Extract the (X, Y) coordinate from the center of the cell holding the provided text.  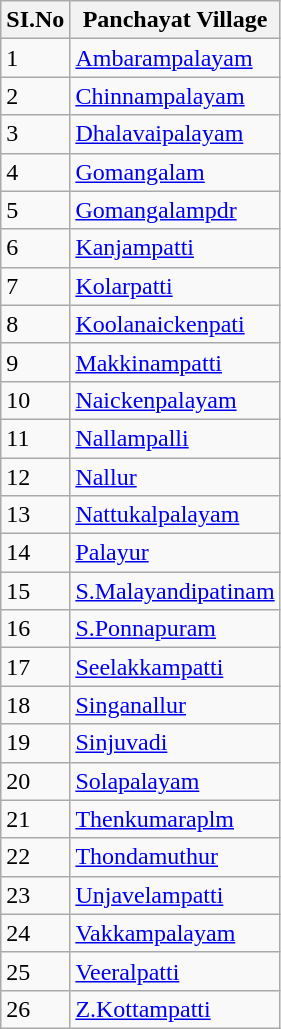
Panchayat Village (175, 20)
Solapalayam (175, 781)
Vakkampalayam (175, 933)
S.Malayandipatinam (175, 591)
Nattukalpalayam (175, 515)
16 (36, 629)
14 (36, 553)
6 (36, 248)
Ambarampalayam (175, 58)
Koolanaickenpati (175, 324)
13 (36, 515)
24 (36, 933)
Thondamuthur (175, 857)
Dhalavaipalayam (175, 134)
3 (36, 134)
19 (36, 743)
26 (36, 1009)
17 (36, 667)
Palayur (175, 553)
Makkinampatti (175, 362)
Nallampalli (175, 438)
S.Ponnapuram (175, 629)
Sinjuvadi (175, 743)
7 (36, 286)
9 (36, 362)
15 (36, 591)
Naickenpalayam (175, 400)
20 (36, 781)
8 (36, 324)
Thenkumaraplm (175, 819)
Unjavelampatti (175, 895)
SI.No (36, 20)
Z.Kottampatti (175, 1009)
11 (36, 438)
Veeralpatti (175, 971)
1 (36, 58)
Seelakkampatti (175, 667)
10 (36, 400)
2 (36, 96)
Kanjampatti (175, 248)
4 (36, 172)
21 (36, 819)
22 (36, 857)
12 (36, 477)
Chinnampalayam (175, 96)
25 (36, 971)
Gomangalampdr (175, 210)
Singanallur (175, 705)
Nallur (175, 477)
Kolarpatti (175, 286)
5 (36, 210)
18 (36, 705)
Gomangalam (175, 172)
23 (36, 895)
